Return (X, Y) of the center of cell containing provided text 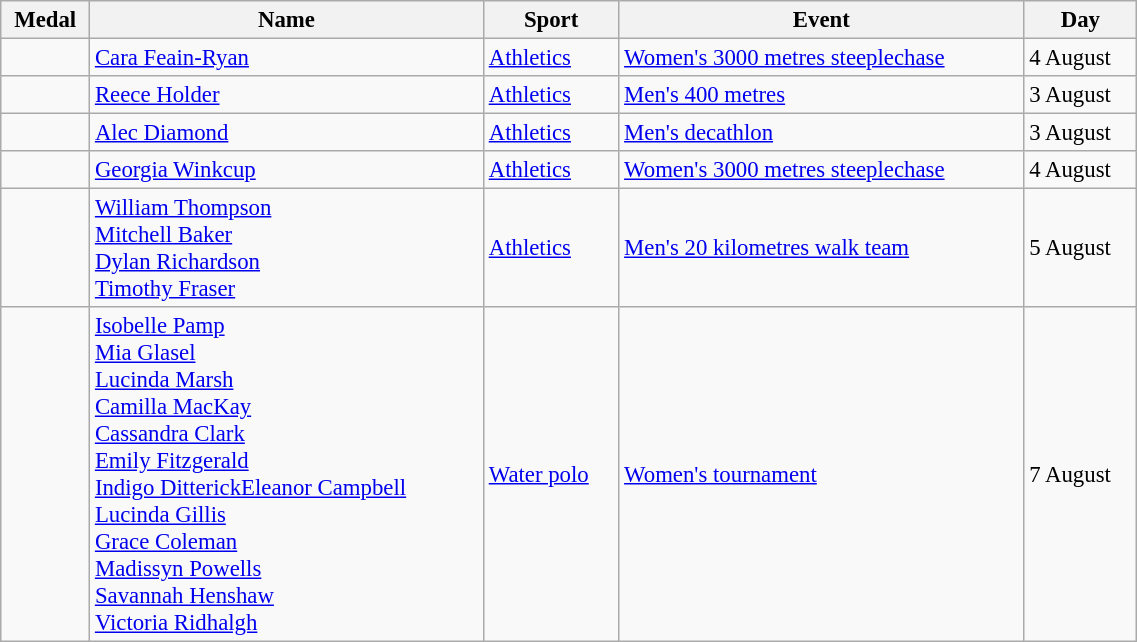
5 August (1080, 248)
Name (287, 20)
Men's 20 kilometres walk team (822, 248)
Men's 400 metres (822, 95)
Men's decathlon (822, 133)
Medal (46, 20)
Sport (550, 20)
Georgia Winkcup (287, 170)
Cara Feain-Ryan (287, 58)
William ThompsonMitchell BakerDylan RichardsonTimothy Fraser (287, 248)
Reece Holder (287, 95)
Day (1080, 20)
Alec Diamond (287, 133)
Event (822, 20)
